Determine the (X, Y) coordinate at the center of the cell enclosing the given text.  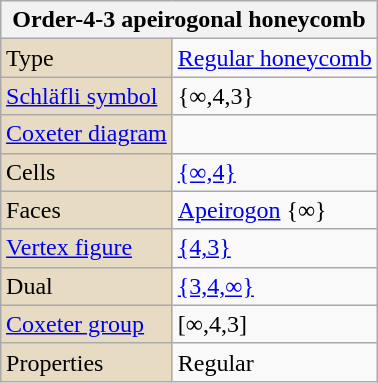
Regular (274, 362)
Dual (87, 286)
{∞,4} (274, 172)
{4,3} (274, 248)
Properties (87, 362)
Faces (87, 210)
Vertex figure (87, 248)
Schläfli symbol (87, 96)
Regular honeycomb (274, 58)
Type (87, 58)
[∞,4,3] (274, 324)
Apeirogon {∞} (274, 210)
Coxeter group (87, 324)
Cells (87, 172)
Coxeter diagram (87, 134)
Order-4-3 apeirogonal honeycomb (190, 20)
{3,4,∞} (274, 286)
{∞,4,3} (274, 96)
